Pinpoint the cell where the given text exists, returning its (X, Y) midpoint coordinate. 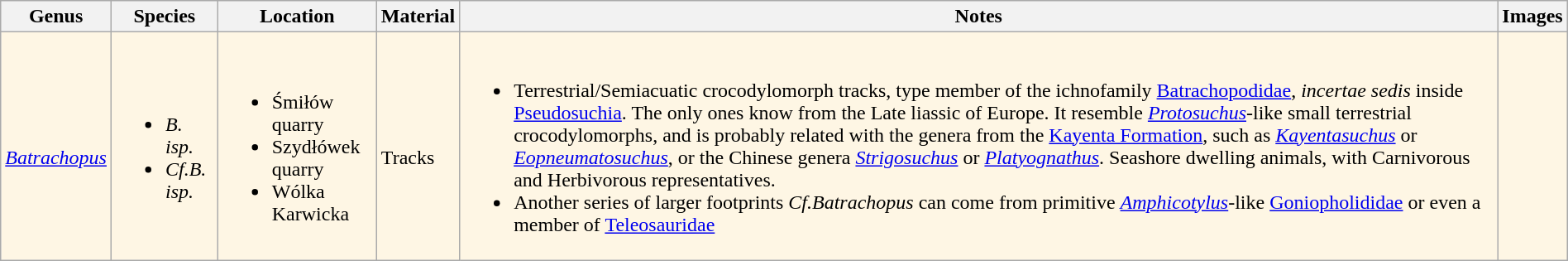
Species (164, 17)
Material (418, 17)
Images (1532, 17)
B. isp.Cf.B. isp. (164, 146)
Notes (979, 17)
Batrachopus (56, 146)
Genus (56, 17)
Location (297, 17)
Tracks (418, 146)
Śmiłów quarrySzydłówek quarryWólka Karwicka (297, 146)
